For the text-containing cell, return its midpoint in (x, y) coordinate format. 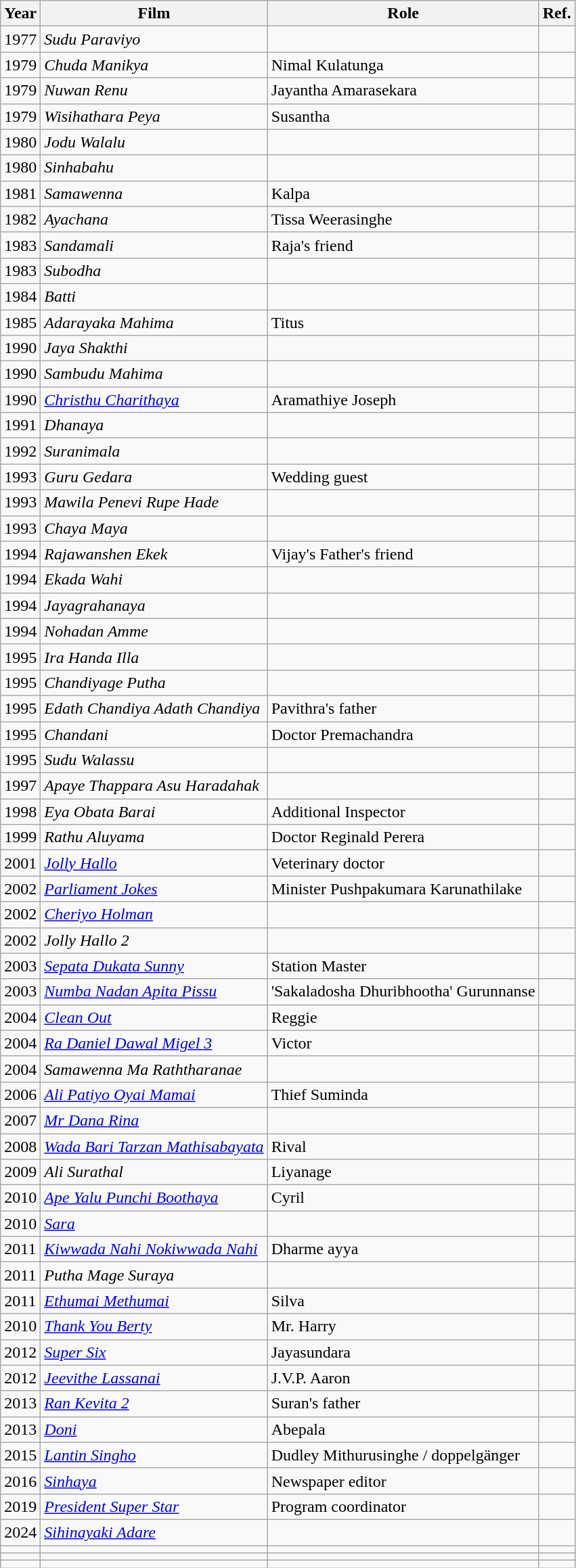
Ali Surathal (154, 1172)
Nohadan Amme (154, 631)
Jayasundara (403, 1352)
Samawenna (154, 193)
Newspaper editor (403, 1481)
Station Master (403, 966)
Sudu Walassu (154, 760)
2016 (20, 1481)
2008 (20, 1147)
Sandamali (154, 245)
Vijay's Father's friend (403, 554)
Chandiyage Putha (154, 683)
2009 (20, 1172)
Rajawanshen Ekek (154, 554)
Kiwwada Nahi Nokiwwada Nahi (154, 1249)
1981 (20, 193)
President Super Star (154, 1506)
Veterinary doctor (403, 863)
1982 (20, 219)
2007 (20, 1120)
Ethumai Methumai (154, 1301)
Eya Obata Barai (154, 812)
Lantin Singho (154, 1455)
Susantha (403, 116)
Numba Nadan Apita Pissu (154, 992)
Mr Dana Rina (154, 1120)
Additional Inspector (403, 812)
Jodu Walalu (154, 142)
Reggie (403, 1017)
Dharme ayya (403, 1249)
Pavithra's father (403, 708)
Suran's father (403, 1404)
Doctor Reginald Perera (403, 837)
Doctor Premachandra (403, 734)
Jolly Hallo (154, 863)
Clean Out (154, 1017)
Mawila Penevi Rupe Hade (154, 503)
1984 (20, 296)
Wada Bari Tarzan Mathisabayata (154, 1147)
Sudu Paraviyo (154, 39)
Ran Kevita 2 (154, 1404)
Titus (403, 323)
Doni (154, 1429)
Year (20, 14)
Edath Chandiya Adath Chandiya (154, 708)
1999 (20, 837)
Sinhaya (154, 1481)
Ayachana (154, 219)
Jaya Shakthi (154, 348)
Suranimala (154, 451)
Rival (403, 1147)
Guru Gedara (154, 477)
Minister Pushpakumara Karunathilake (403, 889)
Abepala (403, 1429)
Silva (403, 1301)
Ira Handa Illa (154, 657)
Wedding guest (403, 477)
Jayantha Amarasekara (403, 91)
Chandani (154, 734)
Film (154, 14)
Samawenna Ma Raththaranae (154, 1069)
1992 (20, 451)
2006 (20, 1094)
Aramathiye Joseph (403, 400)
Rathu Aluyama (154, 837)
Sambudu Mahima (154, 374)
1991 (20, 425)
1985 (20, 323)
Chaya Maya (154, 528)
Sepata Dukata Sunny (154, 966)
Role (403, 14)
Dhanaya (154, 425)
Ref. (556, 14)
Liyanage (403, 1172)
Sihinayaki Adare (154, 1532)
Batti (154, 296)
Ali Patiyo Oyai Mamai (154, 1094)
Putha Mage Suraya (154, 1275)
Jolly Hallo 2 (154, 940)
Ape Yalu Punchi Boothaya (154, 1198)
J.V.P. Aaron (403, 1378)
Dudley Mithurusinghe / doppelgänger (403, 1455)
Thief Suminda (403, 1094)
Thank You Berty (154, 1327)
Super Six (154, 1352)
Apaye Thappara Asu Haradahak (154, 786)
Subodha (154, 271)
Cyril (403, 1198)
Nimal Kulatunga (403, 65)
2019 (20, 1506)
Adarayaka Mahima (154, 323)
Nuwan Renu (154, 91)
Program coordinator (403, 1506)
Sara (154, 1224)
'Sakaladosha Dhuribhootha' Gurunnanse (403, 992)
Kalpa (403, 193)
Sinhabahu (154, 168)
Parliament Jokes (154, 889)
Ekada Wahi (154, 580)
2015 (20, 1455)
1998 (20, 812)
Mr. Harry (403, 1327)
2001 (20, 863)
Ra Daniel Dawal Migel 3 (154, 1043)
Cheriyo Holman (154, 915)
Tissa Weerasinghe (403, 219)
Victor (403, 1043)
Jayagrahanaya (154, 605)
1997 (20, 786)
1977 (20, 39)
Raja's friend (403, 245)
Jeevithe Lassanai (154, 1378)
Wisihathara Peya (154, 116)
Chuda Manikya (154, 65)
2024 (20, 1532)
Christhu Charithaya (154, 400)
